Pinpoint the cell where the given text exists, returning its (X, Y) midpoint coordinate. 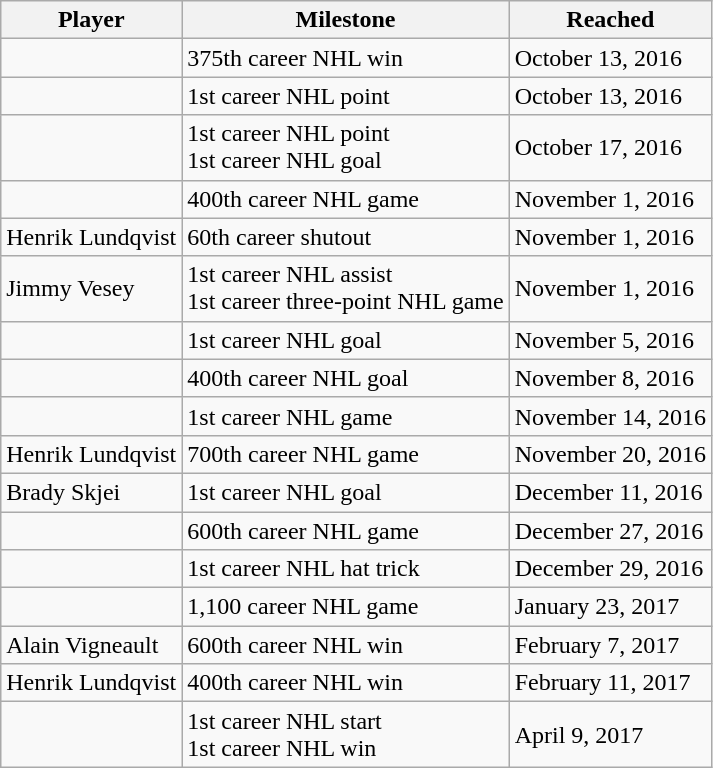
700th career NHL game (346, 454)
December 11, 2016 (610, 492)
Milestone (346, 20)
November 14, 2016 (610, 416)
February 11, 2017 (610, 683)
November 20, 2016 (610, 454)
Brady Skjei (92, 492)
Jimmy Vesey (92, 288)
November 5, 2016 (610, 340)
November 8, 2016 (610, 378)
1st career NHL hat trick (346, 569)
400th career NHL win (346, 683)
400th career NHL goal (346, 378)
1st career NHL assist1st career three-point NHL game (346, 288)
1st career NHL point1st career NHL goal (346, 148)
1st career NHL start 1st career NHL win (346, 734)
Reached (610, 20)
1st career NHL point (346, 96)
600th career NHL game (346, 531)
Player (92, 20)
400th career NHL game (346, 199)
60th career shutout (346, 237)
375th career NHL win (346, 58)
1st career NHL game (346, 416)
February 7, 2017 (610, 645)
December 29, 2016 (610, 569)
April 9, 2017 (610, 734)
600th career NHL win (346, 645)
Alain Vigneault (92, 645)
January 23, 2017 (610, 607)
October 17, 2016 (610, 148)
1,100 career NHL game (346, 607)
December 27, 2016 (610, 531)
